Output the (x, y) coordinate of the center of the cell containing the given text.  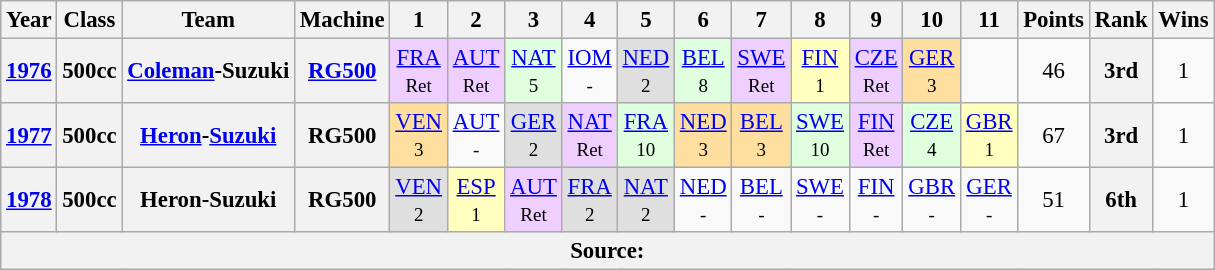
Coleman-Suzuki (208, 72)
10 (932, 20)
Source: (608, 251)
9 (876, 20)
VEN2 (418, 200)
1977 (29, 136)
FIN1 (820, 72)
NATRet (590, 136)
8 (820, 20)
2 (476, 20)
SWE10 (820, 136)
Points (1054, 20)
BEL3 (762, 136)
ESP1 (476, 200)
FRA2 (590, 200)
11 (988, 20)
BEL- (762, 200)
NAT5 (534, 72)
GER3 (932, 72)
4 (590, 20)
Class (90, 20)
GER- (988, 200)
Machine (342, 20)
Year (29, 20)
VEN3 (418, 136)
3 (534, 20)
IOM- (590, 72)
FINRet (876, 136)
CZE4 (932, 136)
AUT- (476, 136)
GER2 (534, 136)
NAT2 (646, 200)
7 (762, 20)
NED3 (704, 136)
NED- (704, 200)
FRA10 (646, 136)
1978 (29, 200)
6 (704, 20)
Rank (1121, 20)
GBR1 (988, 136)
6th (1121, 200)
BEL8 (704, 72)
SWE- (820, 200)
Wins (1184, 20)
CZERet (876, 72)
FIN- (876, 200)
GBR- (932, 200)
51 (1054, 200)
NED2 (646, 72)
Team (208, 20)
67 (1054, 136)
1976 (29, 72)
SWERet (762, 72)
5 (646, 20)
FRARet (418, 72)
46 (1054, 72)
